Find where the given text appears and provide that cell's center as (x, y) coordinate. 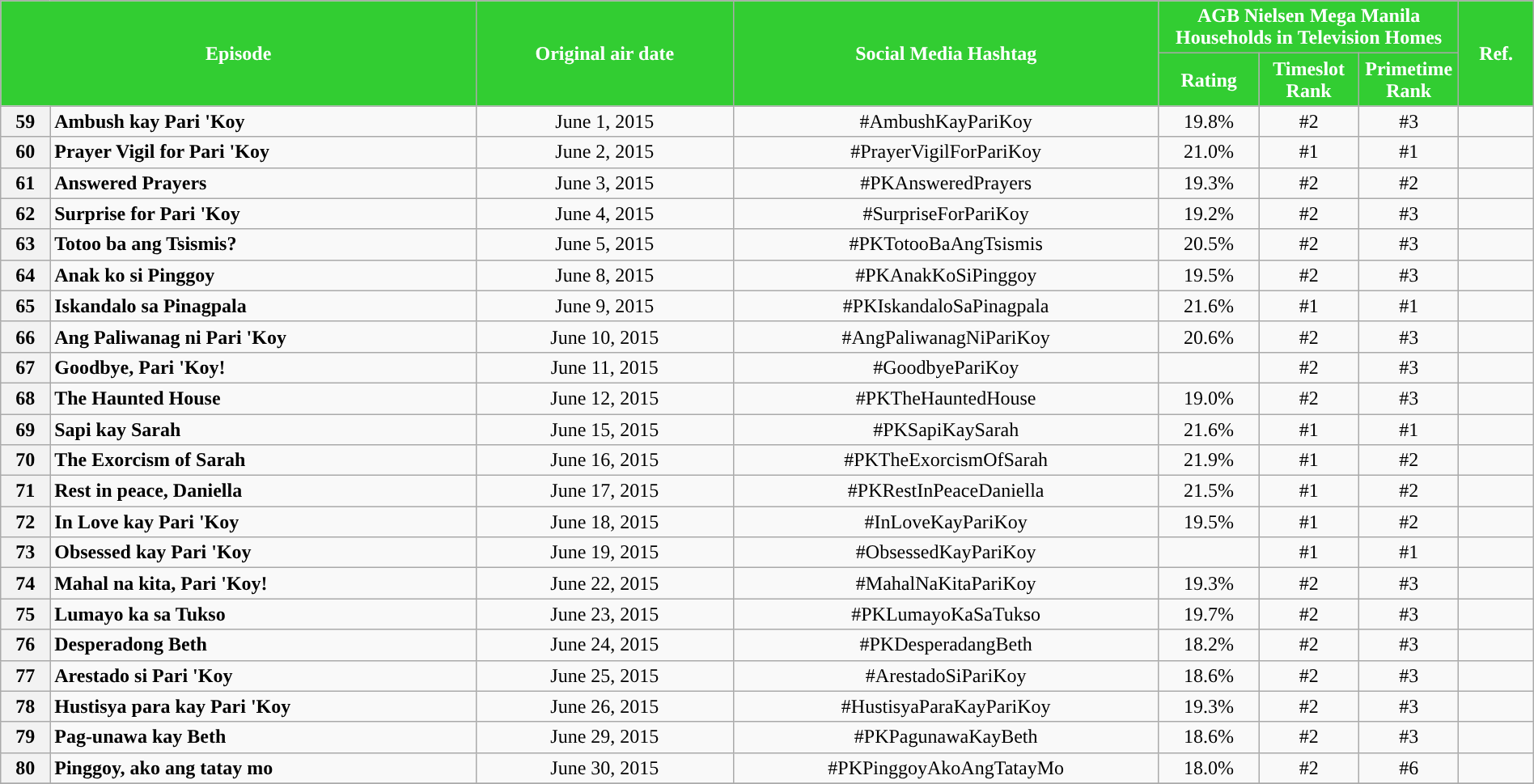
June 24, 2015 (605, 645)
18.0% (1209, 768)
June 29, 2015 (605, 737)
June 26, 2015 (605, 706)
June 5, 2015 (605, 244)
#GoodbyePariKoy (946, 367)
21.9% (1209, 460)
63 (26, 244)
#6 (1409, 768)
June 30, 2015 (605, 768)
76 (26, 645)
#AngPaliwanagNiPariKoy (946, 337)
Arestado si Pari 'Koy (264, 676)
#HustisyaParaKayPariKoy (946, 706)
June 1, 2015 (605, 121)
June 16, 2015 (605, 460)
June 23, 2015 (605, 614)
The Exorcism of Sarah (264, 460)
Surprise for Pari 'Koy (264, 214)
19.0% (1209, 398)
Totoo ba ang Tsismis? (264, 244)
77 (26, 676)
19.7% (1209, 614)
#ArestadoSiPariKoy (946, 676)
#PKTheHauntedHouse (946, 398)
#PKAnsweredPrayers (946, 183)
Desperadong Beth (264, 645)
June 11, 2015 (605, 367)
21.5% (1209, 491)
#PKIskandaloSaPinagpala (946, 306)
Ambush kay Pari 'Koy (264, 121)
78 (26, 706)
June 19, 2015 (605, 553)
Goodbye, Pari 'Koy! (264, 367)
74 (26, 583)
June 18, 2015 (605, 522)
71 (26, 491)
June 4, 2015 (605, 214)
72 (26, 522)
#PKDesperadangBeth (946, 645)
Sapi kay Sarah (264, 430)
#AmbushKayPariKoy (946, 121)
June 9, 2015 (605, 306)
Hustisya para kay Pari 'Koy (264, 706)
59 (26, 121)
#SurpriseForPariKoy (946, 214)
Pinggoy, ako ang tatay mo (264, 768)
Anak ko si Pinggoy (264, 275)
Obsessed kay Pari 'Koy (264, 553)
Social Media Hashtag (946, 53)
Episode (239, 53)
Rest in peace, Daniella (264, 491)
#ObsessedKayPariKoy (946, 553)
20.6% (1209, 337)
19.2% (1209, 214)
#PKPagunawaKayBeth (946, 737)
June 17, 2015 (605, 491)
June 10, 2015 (605, 337)
Prayer Vigil for Pari 'Koy (264, 152)
66 (26, 337)
Lumayo ka sa Tukso (264, 614)
#PKAnakKoSiPinggoy (946, 275)
June 3, 2015 (605, 183)
65 (26, 306)
67 (26, 367)
75 (26, 614)
#PKPinggoyAkoAngTatayMo (946, 768)
62 (26, 214)
June 25, 2015 (605, 676)
20.5% (1209, 244)
73 (26, 553)
60 (26, 152)
Ref. (1496, 53)
June 15, 2015 (605, 430)
#InLoveKayPariKoy (946, 522)
80 (26, 768)
64 (26, 275)
#PKTheExorcismOfSarah (946, 460)
18.2% (1209, 645)
70 (26, 460)
#PKTotooBaAngTsismis (946, 244)
June 2, 2015 (605, 152)
68 (26, 398)
#PKLumayoKaSaTukso (946, 614)
The Haunted House (264, 398)
69 (26, 430)
Answered Prayers (264, 183)
AGB Nielsen Mega Manila Households in Television Homes (1309, 28)
#PrayerVigilForPariKoy (946, 152)
19.8% (1209, 121)
#MahalNaKitaPariKoy (946, 583)
79 (26, 737)
Mahal na kita, Pari 'Koy! (264, 583)
June 8, 2015 (605, 275)
Rating (1209, 79)
Timeslot Rank (1309, 79)
In Love kay Pari 'Koy (264, 522)
Original air date (605, 53)
Ang Paliwanag ni Pari 'Koy (264, 337)
21.0% (1209, 152)
Iskandalo sa Pinagpala (264, 306)
June 22, 2015 (605, 583)
June 12, 2015 (605, 398)
Pag-unawa kay Beth (264, 737)
#PKRestInPeaceDaniella (946, 491)
61 (26, 183)
Primetime Rank (1409, 79)
#PKSapiKaySarah (946, 430)
